Identify which cell holds the provided text, then report its (X, Y) central coordinate. 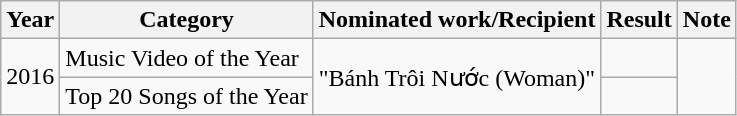
Nominated work/Recipient (457, 20)
Year (30, 20)
"Bánh Trôi Nước (Woman)" (457, 77)
Top 20 Songs of the Year (186, 96)
Music Video of the Year (186, 58)
Category (186, 20)
2016 (30, 77)
Note (706, 20)
Result (639, 20)
